Identify which cell holds the provided text, then report its [X, Y] central coordinate. 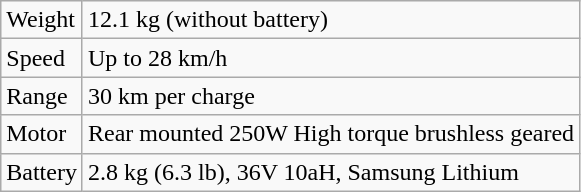
Battery [42, 172]
Up to 28 km/h [330, 58]
Motor [42, 134]
Range [42, 96]
12.1 kg (without battery) [330, 20]
Rear mounted 250W High torque brushless geared [330, 134]
30 km per charge [330, 96]
Speed [42, 58]
2.8 kg (6.3 lb), 36V 10aH, Samsung Lithium [330, 172]
Weight [42, 20]
